Scan for the cell matching the given text and deliver its (x, y) coordinate at center. 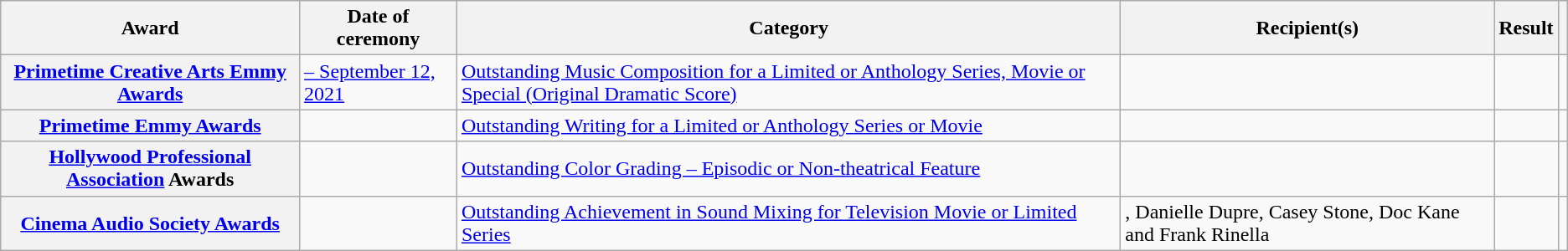
Outstanding Writing for a Limited or Anthology Series or Movie (788, 125)
Award (151, 28)
, Danielle Dupre, Casey Stone, Doc Kane and Frank Rinella (1308, 223)
Cinema Audio Society Awards (151, 223)
Result (1526, 28)
Category (788, 28)
Outstanding Color Grading – Episodic or Non-theatrical Feature (788, 169)
Date of ceremony (379, 28)
Recipient(s) (1308, 28)
Outstanding Music Composition for a Limited or Anthology Series, Movie or Special (Original Dramatic Score) (788, 82)
Primetime Emmy Awards (151, 125)
Hollywood Professional Association Awards (151, 169)
Primetime Creative Arts Emmy Awards (151, 82)
Outstanding Achievement in Sound Mixing for Television Movie or Limited Series (788, 223)
– September 12, 2021 (379, 82)
